Capture the cell that displays the provided text and extract its (X, Y) central coordinate. 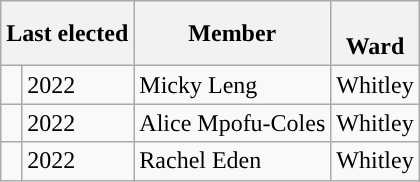
Member (232, 34)
Last elected (68, 34)
Rachel Eden (232, 161)
Alice Mpofu-Coles (232, 123)
Micky Leng (232, 85)
Ward (375, 34)
